Detect which cell encompasses the target text, then output its (X, Y) center coordinate. 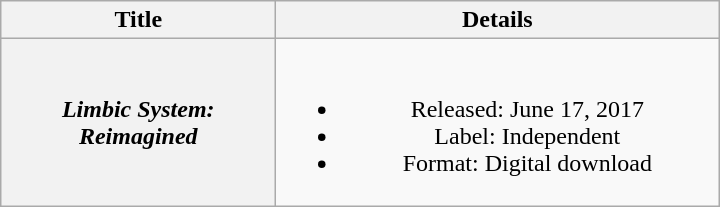
Title (138, 20)
Details (498, 20)
Released: June 17, 2017Label: IndependentFormat: Digital download (498, 122)
Limbic System: Reimagined (138, 122)
